Capture the cell that displays the provided text and extract its [x, y] central coordinate. 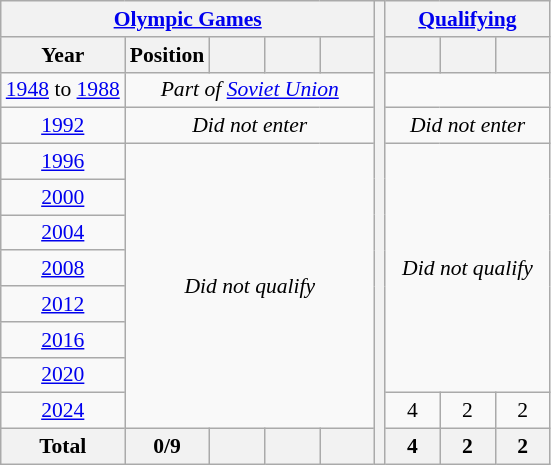
Total [63, 447]
Part of Soviet Union [250, 90]
2004 [63, 233]
2020 [63, 375]
1992 [63, 126]
Olympic Games [188, 19]
1948 to 1988 [63, 90]
Year [63, 55]
2012 [63, 304]
2016 [63, 340]
Qualifying [468, 19]
Position [167, 55]
1996 [63, 162]
2000 [63, 197]
2008 [63, 269]
0/9 [167, 447]
2024 [63, 411]
